Scan for the cell matching the given text and deliver its (X, Y) coordinate at center. 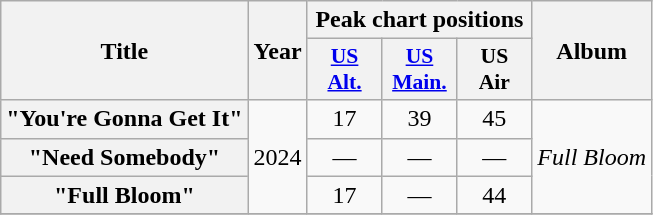
45 (494, 119)
Year (278, 50)
Title (124, 50)
USAlt. (344, 70)
"You're Gonna Get It" (124, 119)
USMain. (420, 70)
"Need Somebody" (124, 157)
44 (494, 195)
Full Bloom (592, 157)
"Full Bloom" (124, 195)
Peak chart positions (420, 20)
Album (592, 50)
39 (420, 119)
2024 (278, 157)
USAir (494, 70)
